Identify which cell holds the provided text, then report its (x, y) central coordinate. 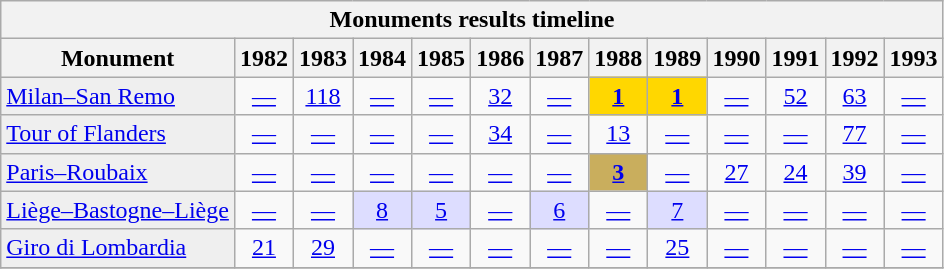
Tour of Flanders (118, 134)
Liège–Bastogne–Liège (118, 210)
63 (854, 96)
Paris–Roubaix (118, 172)
5 (442, 210)
77 (854, 134)
118 (322, 96)
Monument (118, 58)
1984 (382, 58)
1983 (322, 58)
3 (618, 172)
1986 (500, 58)
Monuments results timeline (472, 20)
1993 (914, 58)
1987 (560, 58)
1982 (264, 58)
32 (500, 96)
13 (618, 134)
1989 (678, 58)
6 (560, 210)
1991 (796, 58)
8 (382, 210)
24 (796, 172)
1985 (442, 58)
52 (796, 96)
Milan–San Remo (118, 96)
21 (264, 248)
1988 (618, 58)
1990 (736, 58)
1992 (854, 58)
29 (322, 248)
25 (678, 248)
7 (678, 210)
34 (500, 134)
27 (736, 172)
39 (854, 172)
Giro di Lombardia (118, 248)
